Extract the [x, y] coordinate from the center of the cell holding the provided text.  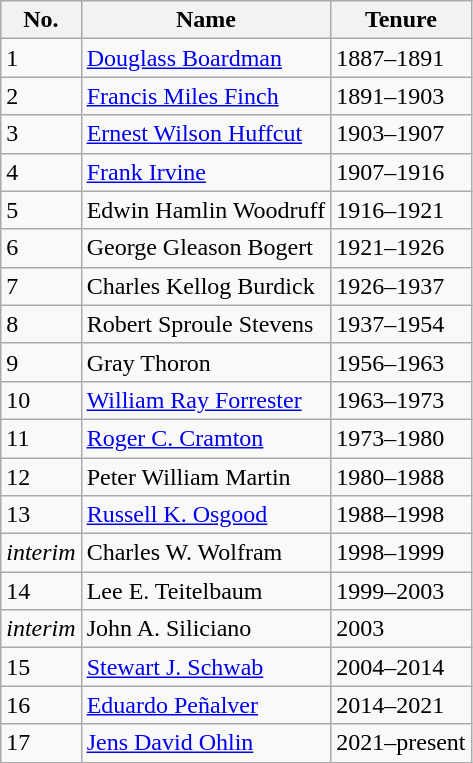
4 [41, 172]
17 [41, 743]
7 [41, 286]
1903–1907 [401, 134]
1937–1954 [401, 324]
1907–1916 [401, 172]
Edwin Hamlin Woodruff [206, 210]
12 [41, 477]
Eduardo Peñalver [206, 705]
2004–2014 [401, 667]
Stewart J. Schwab [206, 667]
2003 [401, 629]
1973–1980 [401, 438]
Jens David Ohlin [206, 743]
5 [41, 210]
1887–1891 [401, 58]
Frank Irvine [206, 172]
8 [41, 324]
6 [41, 248]
1921–1926 [401, 248]
15 [41, 667]
1916–1921 [401, 210]
1 [41, 58]
2021–present [401, 743]
1999–2003 [401, 591]
Gray Thoron [206, 362]
13 [41, 515]
George Gleason Bogert [206, 248]
1998–1999 [401, 553]
Tenure [401, 20]
3 [41, 134]
Charles W. Wolfram [206, 553]
2014–2021 [401, 705]
Roger C. Cramton [206, 438]
2 [41, 96]
Name [206, 20]
Charles Kellog Burdick [206, 286]
1963–1973 [401, 400]
Lee E. Teitelbaum [206, 591]
Robert Sproule Stevens [206, 324]
1988–1998 [401, 515]
Douglass Boardman [206, 58]
Ernest Wilson Huffcut [206, 134]
Russell K. Osgood [206, 515]
9 [41, 362]
1956–1963 [401, 362]
William Ray Forrester [206, 400]
11 [41, 438]
1980–1988 [401, 477]
Peter William Martin [206, 477]
16 [41, 705]
1891–1903 [401, 96]
Francis Miles Finch [206, 96]
1926–1937 [401, 286]
No. [41, 20]
14 [41, 591]
John A. Siliciano [206, 629]
10 [41, 400]
